Provide the (X, Y) coordinate of the cell's center where the given text is located.  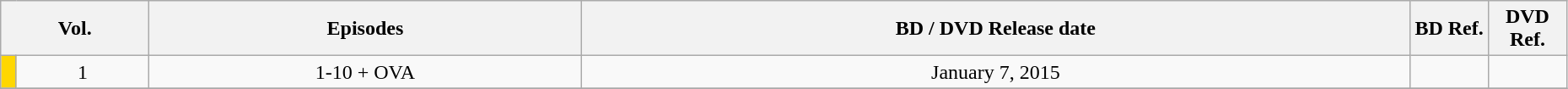
January 7, 2015 (995, 72)
1 (83, 72)
Vol. (75, 29)
Episodes (365, 29)
BD / DVD Release date (995, 29)
BD Ref. (1449, 29)
DVD Ref. (1528, 29)
1-10 + OVA (365, 72)
